Provide the [x, y] coordinate of the cell's center where the given text is located.  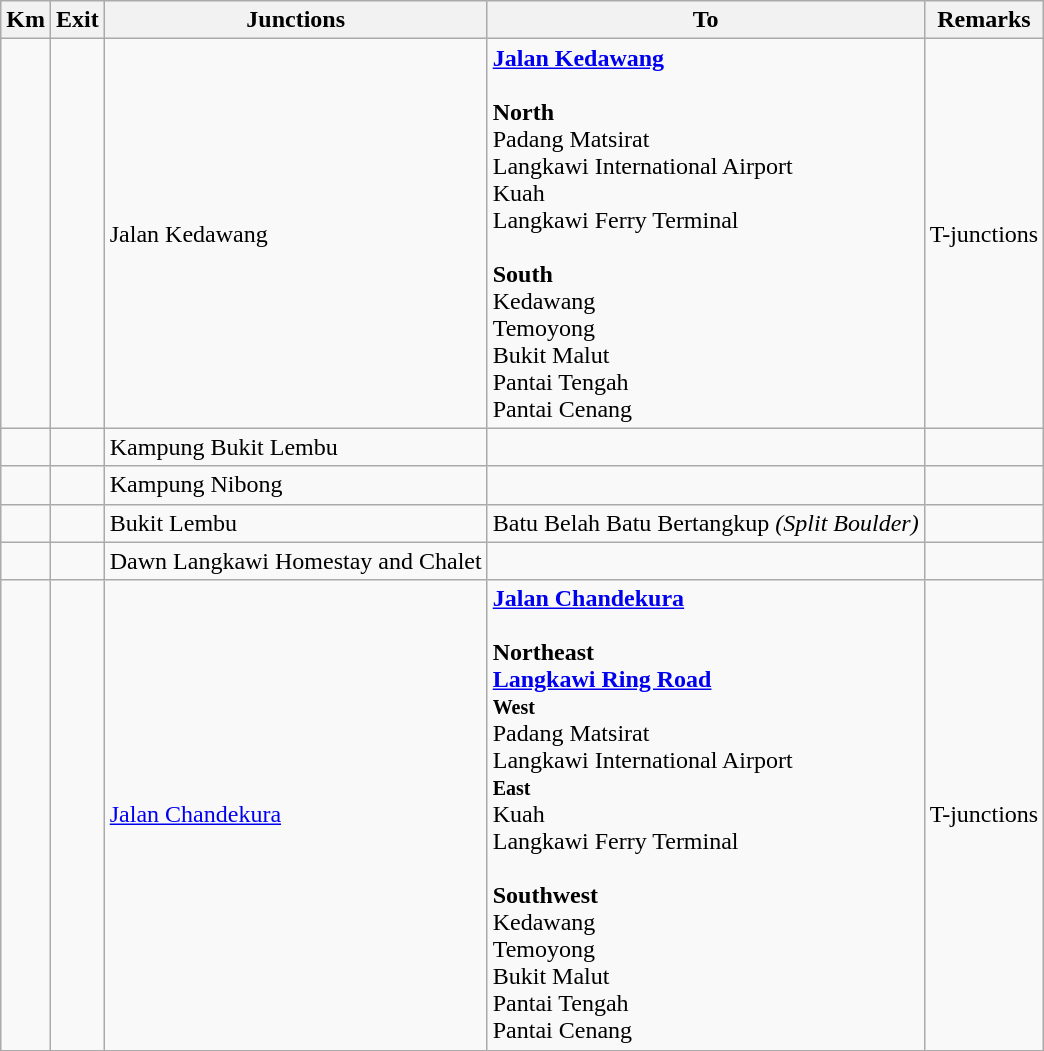
Km [26, 20]
Kampung Bukit Lembu [296, 447]
Junctions [296, 20]
Kampung Nibong [296, 485]
Dawn Langkawi Homestay and Chalet [296, 561]
Jalan Kedawang [296, 234]
Jalan Chandekura [296, 815]
To [706, 20]
Exit [77, 20]
Bukit Lembu [296, 523]
Remarks [984, 20]
Batu Belah Batu Bertangkup (Split Boulder) [706, 523]
